Capture the cell that displays the provided text and extract its [x, y] central coordinate. 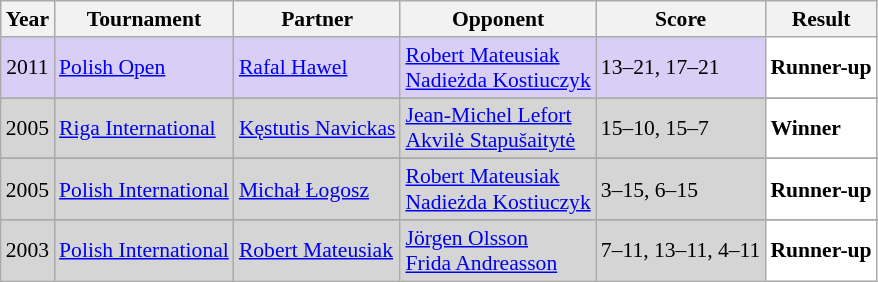
3–15, 6–15 [681, 190]
Result [820, 19]
2003 [28, 250]
Polish Open [144, 68]
Year [28, 19]
2011 [28, 68]
Jörgen Olsson Frida Andreasson [498, 250]
15–10, 15–7 [681, 128]
Michał Łogosz [318, 190]
Robert Mateusiak [318, 250]
Winner [820, 128]
13–21, 17–21 [681, 68]
Partner [318, 19]
Score [681, 19]
7–11, 13–11, 4–11 [681, 250]
Jean-Michel Lefort Akvilė Stapušaitytė [498, 128]
Opponent [498, 19]
Rafal Hawel [318, 68]
Riga International [144, 128]
Tournament [144, 19]
Kęstutis Navickas [318, 128]
